Provide the (X, Y) coordinate of the cell's center where the given text is located.  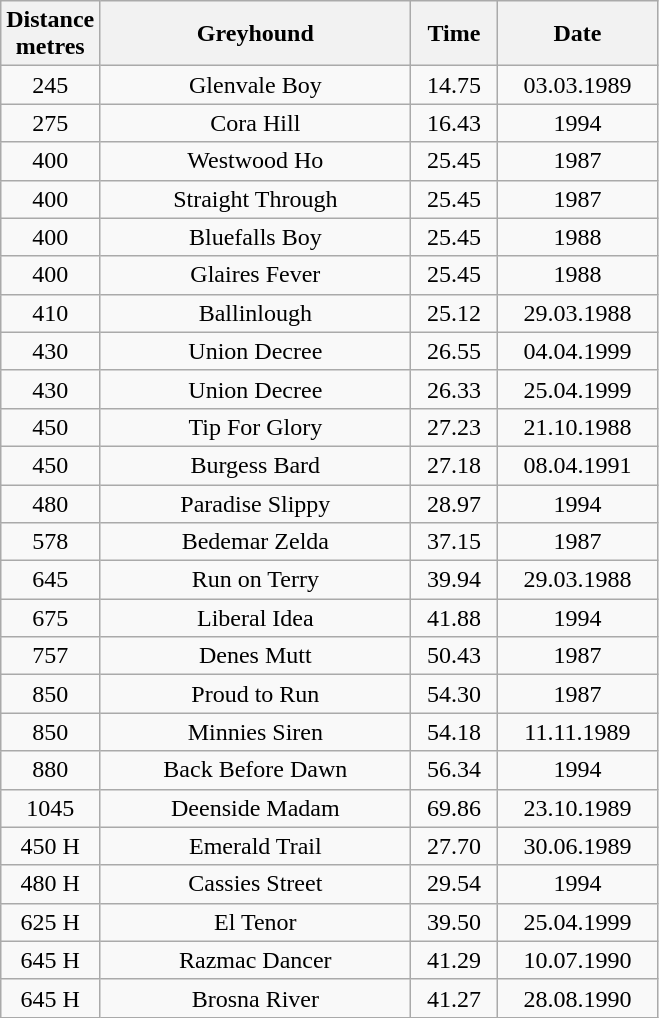
28.08.1990 (578, 998)
Tip For Glory (256, 427)
69.86 (454, 808)
450 H (50, 846)
27.23 (454, 427)
26.33 (454, 389)
Greyhound (256, 34)
04.04.1999 (578, 351)
Cora Hill (256, 123)
Glenvale Boy (256, 85)
Proud to Run (256, 694)
625 H (50, 922)
Liberal Idea (256, 618)
Glaires Fever (256, 275)
39.50 (454, 922)
56.34 (454, 770)
41.88 (454, 618)
10.07.1990 (578, 960)
275 (50, 123)
Time (454, 34)
Razmac Dancer (256, 960)
Emerald Trail (256, 846)
Date (578, 34)
29.54 (454, 884)
Run on Terry (256, 580)
Deenside Madam (256, 808)
Bluefalls Boy (256, 237)
30.06.1989 (578, 846)
245 (50, 85)
Minnies Siren (256, 732)
675 (50, 618)
27.70 (454, 846)
Ballinlough (256, 313)
1045 (50, 808)
880 (50, 770)
578 (50, 542)
Brosna River (256, 998)
27.18 (454, 465)
28.97 (454, 503)
Burgess Bard (256, 465)
39.94 (454, 580)
50.43 (454, 656)
Cassies Street (256, 884)
Back Before Dawn (256, 770)
03.03.1989 (578, 85)
26.55 (454, 351)
480 H (50, 884)
41.29 (454, 960)
41.27 (454, 998)
645 (50, 580)
23.10.1989 (578, 808)
11.11.1989 (578, 732)
Paradise Slippy (256, 503)
14.75 (454, 85)
Straight Through (256, 199)
37.15 (454, 542)
757 (50, 656)
54.30 (454, 694)
08.04.1991 (578, 465)
16.43 (454, 123)
Distance metres (50, 34)
21.10.1988 (578, 427)
25.12 (454, 313)
480 (50, 503)
Westwood Ho (256, 161)
Bedemar Zelda (256, 542)
54.18 (454, 732)
Denes Mutt (256, 656)
El Tenor (256, 922)
410 (50, 313)
